Return the (X, Y) coordinate for the center point of the cell that contains the specified text.  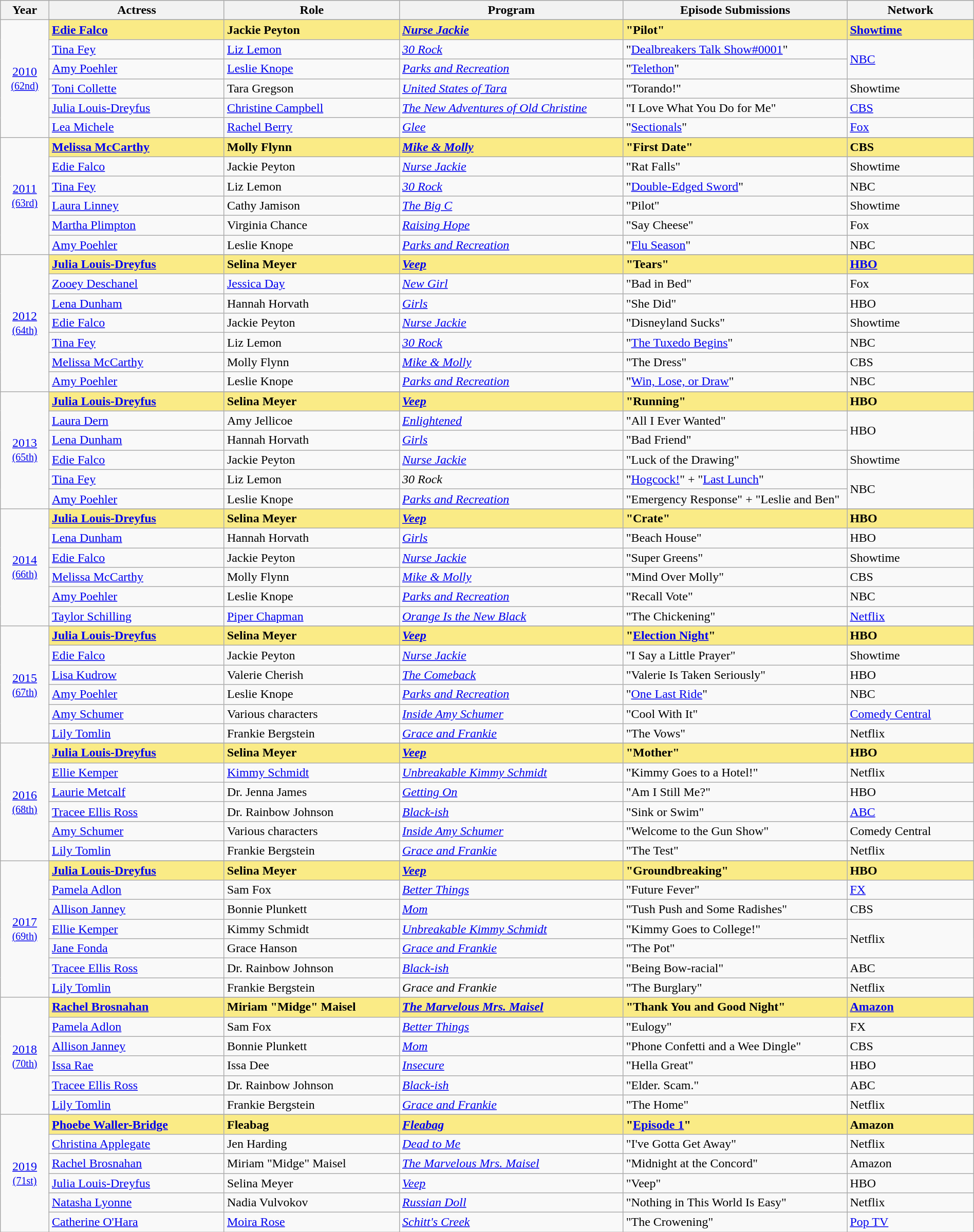
Laurie Metcalf (137, 792)
"Beach House" (735, 538)
Christine Campbell (311, 108)
"Being Bow-racial" (735, 968)
Taylor Schilling (137, 616)
"Torando!" (735, 88)
New Girl (511, 284)
"Crate" (735, 518)
"Cool With It" (735, 714)
Laura Dern (137, 421)
2015(67th) (25, 685)
"Super Greens" (735, 557)
"Nothing in This World Is Easy" (735, 1203)
"The Vows" (735, 733)
"Mother" (735, 753)
Jessica Day (311, 284)
"The Test" (735, 850)
"The Crowening" (735, 1222)
"Disneyland Sucks" (735, 323)
Jane Fonda (137, 949)
Catherine O'Hara (137, 1222)
Virginia Chance (311, 225)
"Veep" (735, 1183)
"Groundbreaking" (735, 870)
"Election Night" (735, 636)
Cathy Jamison (311, 205)
Episode Submissions (735, 10)
Natasha Lyonne (137, 1203)
The Comeback (511, 675)
Christina Applegate (137, 1144)
Zooey Deschanel (137, 284)
"Am I Still Me?" (735, 792)
"One Last Ride" (735, 694)
Network (910, 10)
United States of Tara (511, 88)
Raising Hope (511, 225)
Insecure (511, 1066)
Moira Rose (311, 1222)
Pop TV (910, 1222)
"Hogcock!" + "Last Lunch" (735, 479)
Nadia Vulvokov (311, 1203)
"Elder. Scam." (735, 1085)
"Kimmy Goes to a Hotel!" (735, 772)
"I've Gotta Get Away" (735, 1144)
Rachel Berry (311, 127)
"The Tuxedo Begins" (735, 343)
Dead to Me (511, 1144)
Program (511, 10)
"Dealbreakers Talk Show#0001" (735, 49)
"Phone Confetti and a Wee Dingle" (735, 1046)
Schitt's Creek (511, 1222)
Piper Chapman (311, 616)
Russian Doll (511, 1203)
"The Pot" (735, 949)
Year (25, 10)
Issa Dee (311, 1066)
"All I Ever Wanted" (735, 421)
"Bad Friend" (735, 440)
Lea Michele (137, 127)
"Midnight at the Concord" (735, 1163)
"Tush Push and Some Radishes" (735, 909)
2019(71st) (25, 1173)
The New Adventures of Old Christine (511, 108)
The Big C (511, 205)
"Mind Over Molly" (735, 577)
"Kimmy Goes to College!" (735, 929)
Jen Harding (311, 1144)
Dr. Jenna James (311, 792)
"Emergency Response" + "Leslie and Ben" (735, 499)
Getting On (511, 792)
"She Did" (735, 304)
"Tears" (735, 264)
"First Date" (735, 147)
Valerie Cherish (311, 675)
"Hella Great" (735, 1066)
"Bad in Bed" (735, 284)
Laura Linney (137, 205)
2013(65th) (25, 450)
"I Love What You Do for Me" (735, 108)
Phoebe Waller-Bridge (137, 1124)
"Eulogy" (735, 1027)
"Welcome to the Gun Show" (735, 831)
"Telethon" (735, 69)
2016(68th) (25, 802)
2010(62nd) (25, 79)
"The Home" (735, 1105)
"Win, Lose, or Draw" (735, 382)
Tara Gregson (311, 88)
"Double-Edged Sword" (735, 186)
Issa Rae (137, 1066)
"The Burglary" (735, 988)
Enlightened (511, 421)
"Say Cheese" (735, 225)
"Sectionals" (735, 127)
"Luck of the Drawing" (735, 460)
Role (311, 10)
2011(63rd) (25, 196)
"I Say a Little Prayer" (735, 655)
"Running" (735, 401)
Orange Is the New Black (511, 616)
Grace Hanson (311, 949)
2014(66th) (25, 567)
"Sink or Swim" (735, 811)
Actress (137, 10)
Toni Collette (137, 88)
"Episode 1" (735, 1124)
"Flu Season" (735, 245)
"Rat Falls" (735, 166)
Glee (511, 127)
"The Dress" (735, 362)
Martha Plimpton (137, 225)
2018(70th) (25, 1056)
"Valerie Is Taken Seriously" (735, 675)
2017(69th) (25, 929)
Amy Jellicoe (311, 421)
2012(64th) (25, 323)
"Future Fever" (735, 890)
Lisa Kudrow (137, 675)
"The Chickening" (735, 616)
"Thank You and Good Night" (735, 1007)
"Recall Vote" (735, 597)
